Find where the given text appears and provide that cell's center as (X, Y) coordinate. 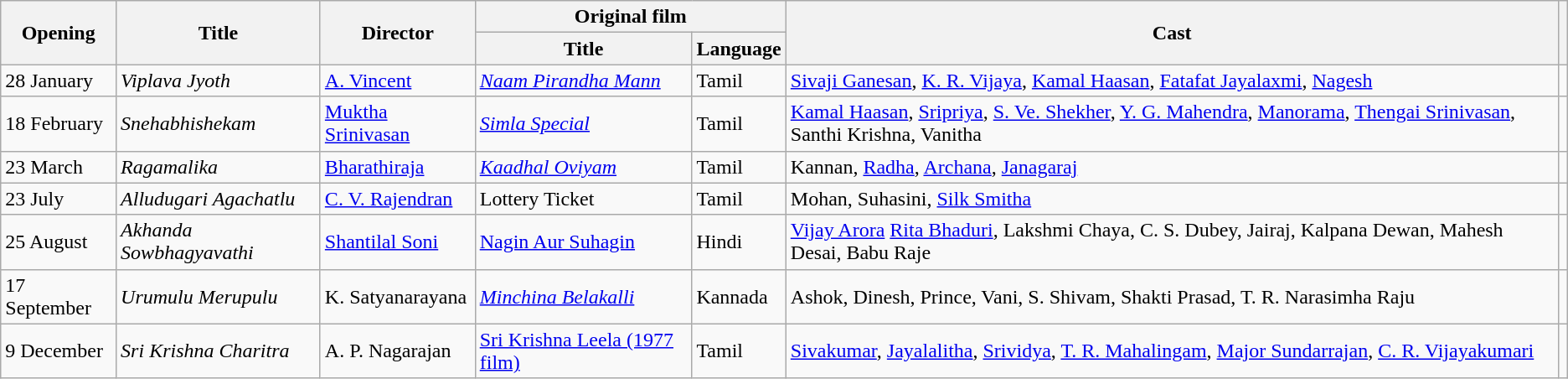
Kaadhal Oviyam (583, 167)
Bharathiraja (397, 167)
Sivaji Ganesan, K. R. Vijaya, Kamal Haasan, Fatafat Jayalaxmi, Nagesh (1172, 80)
Naam Pirandha Mann (583, 80)
25 August (59, 241)
K. Satyanarayana (397, 297)
17 September (59, 297)
Hindi (739, 241)
Snehabhishekam (219, 124)
Language (739, 49)
C. V. Rajendran (397, 199)
Muktha Srinivasan (397, 124)
Original film (630, 17)
Lottery Ticket (583, 199)
Kannan, Radha, Archana, Janagaraj (1172, 167)
Mohan, Suhasini, Silk Smitha (1172, 199)
23 July (59, 199)
Kamal Haasan, Sripriya, S. Ve. Shekher, Y. G. Mahendra, Manorama, Thengai Srinivasan, Santhi Krishna, Vanitha (1172, 124)
Cast (1172, 33)
Ragamalika (219, 167)
9 December (59, 350)
Viplava Jyoth (219, 80)
23 March (59, 167)
Akhanda Sowbhagyavathi (219, 241)
Nagin Aur Suhagin (583, 241)
Opening (59, 33)
Sivakumar, Jayalalitha, Srividya, T. R. Mahalingam, Major Sundarrajan, C. R. Vijayakumari (1172, 350)
28 January (59, 80)
Vijay Arora Rita Bhaduri, Lakshmi Chaya, C. S. Dubey, Jairaj, Kalpana Dewan, Mahesh Desai, Babu Raje (1172, 241)
Sri Krishna Charitra (219, 350)
A. Vincent (397, 80)
Shantilal Soni (397, 241)
Simla Special (583, 124)
Ashok, Dinesh, Prince, Vani, S. Shivam, Shakti Prasad, T. R. Narasimha Raju (1172, 297)
A. P. Nagarajan (397, 350)
18 February (59, 124)
Alludugari Agachatlu (219, 199)
Director (397, 33)
Kannada (739, 297)
Minchina Belakalli (583, 297)
Urumulu Merupulu (219, 297)
Sri Krishna Leela (1977 film) (583, 350)
